Locate the cell with the specified text and output its (X, Y) center coordinate. 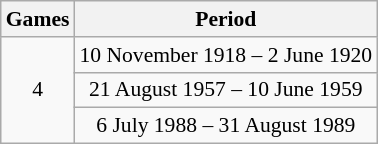
21 August 1957 – 10 June 1959 (226, 90)
4 (38, 90)
Period (226, 19)
Games (38, 19)
6 July 1988 – 31 August 1989 (226, 126)
10 November 1918 – 2 June 1920 (226, 55)
